Identify which cell holds the provided text, then report its (X, Y) central coordinate. 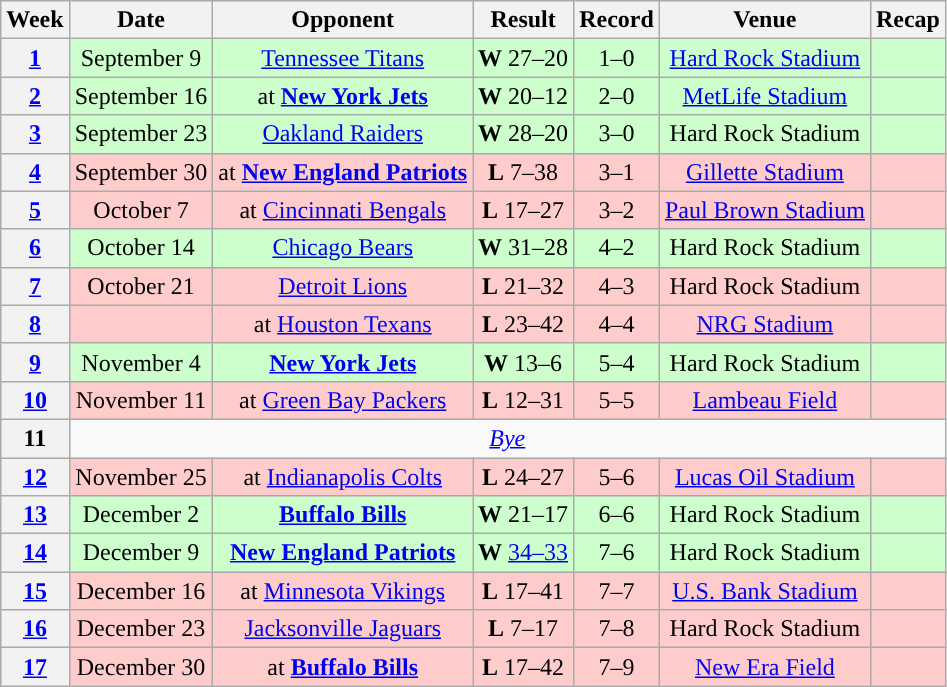
4 (35, 172)
2 (35, 96)
December 2 (141, 515)
L 21–32 (524, 286)
October 14 (141, 248)
Recap (908, 20)
W 27–20 (524, 58)
Lucas Oil Stadium (764, 477)
9 (35, 362)
7–7 (617, 591)
5–4 (617, 362)
September 9 (141, 58)
7–6 (617, 553)
6–6 (617, 515)
U.S. Bank Stadium (764, 591)
5–5 (617, 400)
September 30 (141, 172)
at New England Patriots (343, 172)
L 12–31 (524, 400)
Result (524, 20)
Venue (764, 20)
L 7–17 (524, 629)
10 (35, 400)
W 28–20 (524, 134)
Detroit Lions (343, 286)
October 7 (141, 210)
8 (35, 324)
November 4 (141, 362)
September 16 (141, 96)
4–4 (617, 324)
W 34–33 (524, 553)
Jacksonville Jaguars (343, 629)
1 (35, 58)
Date (141, 20)
17 (35, 667)
December 9 (141, 553)
New York Jets (343, 362)
5 (35, 210)
MetLife Stadium (764, 96)
December 30 (141, 667)
11 (35, 438)
7–8 (617, 629)
L 23–42 (524, 324)
New Era Field (764, 667)
October 21 (141, 286)
at Green Bay Packers (343, 400)
L 17–27 (524, 210)
5–6 (617, 477)
Week (35, 20)
3–1 (617, 172)
Tennessee Titans (343, 58)
W 13–6 (524, 362)
Buffalo Bills (343, 515)
Record (617, 20)
Gillette Stadium (764, 172)
at Minnesota Vikings (343, 591)
September 23 (141, 134)
Paul Brown Stadium (764, 210)
4–3 (617, 286)
1–0 (617, 58)
W 20–12 (524, 96)
at Buffalo Bills (343, 667)
2–0 (617, 96)
L 17–41 (524, 591)
7–9 (617, 667)
W 21–17 (524, 515)
W 31–28 (524, 248)
3 (35, 134)
Lambeau Field (764, 400)
December 23 (141, 629)
November 11 (141, 400)
L 24–27 (524, 477)
New England Patriots (343, 553)
12 (35, 477)
13 (35, 515)
NRG Stadium (764, 324)
3–0 (617, 134)
at New York Jets (343, 96)
Bye (507, 438)
at Houston Texans (343, 324)
L 17–42 (524, 667)
14 (35, 553)
15 (35, 591)
3–2 (617, 210)
at Cincinnati Bengals (343, 210)
6 (35, 248)
7 (35, 286)
Oakland Raiders (343, 134)
November 25 (141, 477)
at Indianapolis Colts (343, 477)
December 16 (141, 591)
Opponent (343, 20)
Chicago Bears (343, 248)
16 (35, 629)
4–2 (617, 248)
L 7–38 (524, 172)
